Return the [x, y] coordinate for the center point of the cell that contains the specified text.  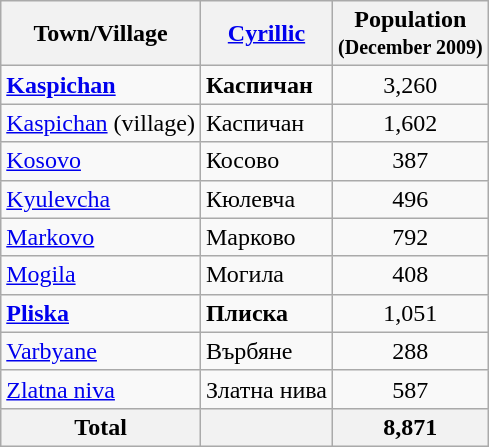
Kyulevcha [101, 199]
Cyrillic [266, 34]
Varbyane [101, 351]
Плиска [266, 313]
Kaspichan (village) [101, 123]
Върбяне [266, 351]
1,602 [411, 123]
Markovo [101, 237]
Mogila [101, 275]
288 [411, 351]
Total [101, 427]
1,051 [411, 313]
Pliska [101, 313]
Population(December 2009) [411, 34]
Kaspichan [101, 85]
3,260 [411, 85]
Town/Village [101, 34]
Кюлевча [266, 199]
587 [411, 389]
Могила [266, 275]
Kosovo [101, 161]
8,871 [411, 427]
792 [411, 237]
Златна нива [266, 389]
Zlatna niva [101, 389]
408 [411, 275]
387 [411, 161]
Марково [266, 237]
Косово [266, 161]
496 [411, 199]
